Find where the given text appears and provide that cell's center as [X, Y] coordinate. 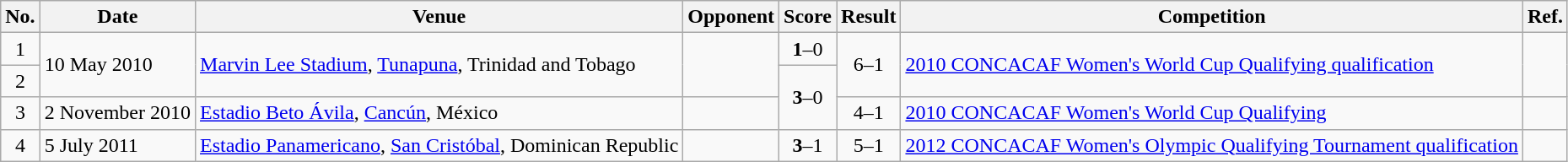
Estadio Panamericano, San Cristóbal, Dominican Republic [439, 145]
2 [20, 81]
Ref. [1545, 17]
2010 CONCACAF Women's World Cup Qualifying [1211, 113]
2012 CONCACAF Women's Olympic Qualifying Tournament qualification [1211, 145]
3 [20, 113]
Venue [439, 17]
Result [869, 17]
3–0 [808, 97]
Date [117, 17]
1–0 [808, 49]
6–1 [869, 65]
Marvin Lee Stadium, Tunapuna, Trinidad and Tobago [439, 65]
4–1 [869, 113]
Score [808, 17]
Competition [1211, 17]
3–1 [808, 145]
2 November 2010 [117, 113]
10 May 2010 [117, 65]
Opponent [731, 17]
5–1 [869, 145]
2010 CONCACAF Women's World Cup Qualifying qualification [1211, 65]
No. [20, 17]
1 [20, 49]
5 July 2011 [117, 145]
4 [20, 145]
Estadio Beto Ávila, Cancún, México [439, 113]
